From the cell containing the given text, extract its center point as [X, Y] coordinate. 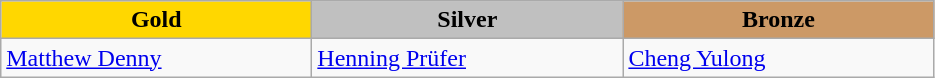
Henning Prüfer [468, 58]
Matthew Denny [156, 58]
Cheng Yulong [778, 58]
Gold [156, 20]
Bronze [778, 20]
Silver [468, 20]
